Return (x, y) of the center of cell containing provided text 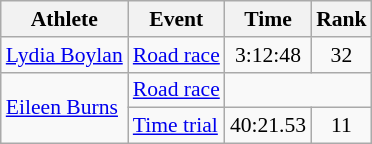
Time (268, 19)
40:21.53 (268, 126)
3:12:48 (268, 55)
Time trial (176, 126)
32 (342, 55)
Lydia Boylan (64, 55)
Rank (342, 19)
Athlete (64, 19)
Event (176, 19)
Eileen Burns (64, 108)
11 (342, 126)
